Capture the cell that displays the provided text and extract its (X, Y) central coordinate. 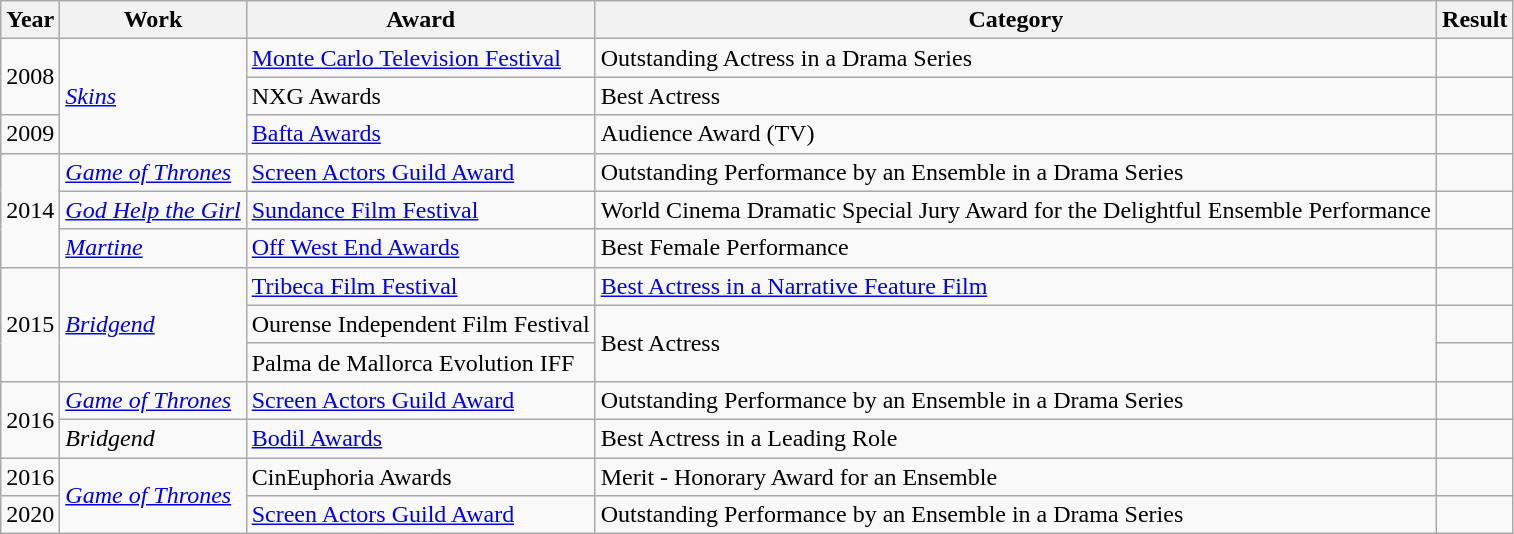
Bafta Awards (420, 134)
God Help the Girl (153, 210)
2008 (30, 77)
Year (30, 20)
2009 (30, 134)
Audience Award (TV) (1016, 134)
Best Actress in a Narrative Feature Film (1016, 286)
Outstanding Actress in a Drama Series (1016, 58)
2015 (30, 324)
Category (1016, 20)
Work (153, 20)
Martine (153, 248)
Bodil Awards (420, 438)
World Cinema Dramatic Special Jury Award for the Delightful Ensemble Performance (1016, 210)
Best Female Performance (1016, 248)
Monte Carlo Television Festival (420, 58)
Merit - Honorary Award for an Ensemble (1016, 477)
2020 (30, 515)
NXG Awards (420, 96)
Off West End Awards (420, 248)
Result (1475, 20)
Best Actress in a Leading Role (1016, 438)
CinEuphoria Awards (420, 477)
Award (420, 20)
Sundance Film Festival (420, 210)
Tribeca Film Festival (420, 286)
Skins (153, 96)
Palma de Mallorca Evolution IFF (420, 362)
2014 (30, 210)
Ourense Independent Film Festival (420, 324)
